Search for the cell housing the specified text and yield its (x, y) center coordinate. 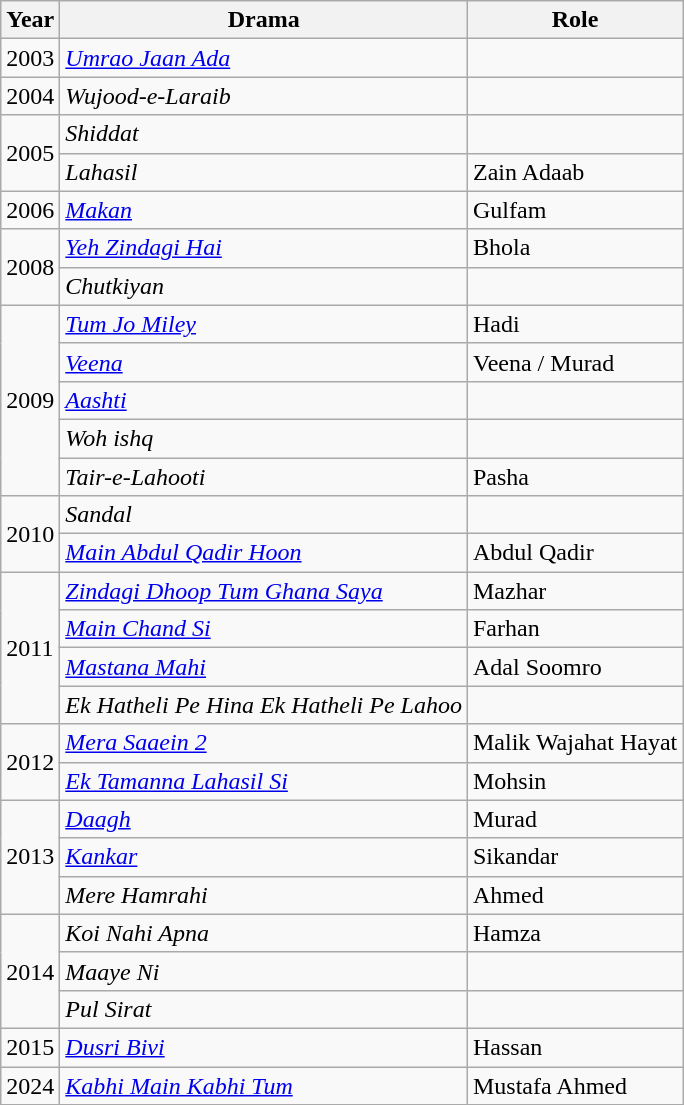
2024 (30, 1085)
Dusri Bivi (264, 1047)
Gulfam (574, 210)
2009 (30, 400)
2010 (30, 534)
2006 (30, 210)
Main Chand Si (264, 629)
Adal Soomro (574, 667)
2012 (30, 762)
Ek Tamanna Lahasil Si (264, 781)
Mustafa Ahmed (574, 1085)
Pul Sirat (264, 1009)
Malik Wajahat Hayat (574, 743)
Mere Hamrahi (264, 895)
Year (30, 20)
Aashti (264, 400)
Hadi (574, 324)
Chutkiyan (264, 286)
Pasha (574, 477)
Veena (264, 362)
Mera Saaein 2 (264, 743)
2014 (30, 971)
Mastana Mahi (264, 667)
Hassan (574, 1047)
Woh ishq (264, 438)
Role (574, 20)
2008 (30, 267)
Shiddat (264, 134)
2015 (30, 1047)
Kankar (264, 857)
Sikandar (574, 857)
Mazhar (574, 591)
2013 (30, 857)
Main Abdul Qadir Hoon (264, 553)
Zain Adaab (574, 172)
Farhan (574, 629)
Maaye Ni (264, 971)
Murad (574, 819)
Yeh Zindagi Hai (264, 248)
Tair-e-Lahooti (264, 477)
Lahasil (264, 172)
Drama (264, 20)
Veena / Murad (574, 362)
2004 (30, 96)
Abdul Qadir (574, 553)
Hamza (574, 933)
Mohsin (574, 781)
Tum Jo Miley (264, 324)
Ahmed (574, 895)
2003 (30, 58)
Zindagi Dhoop Tum Ghana Saya (264, 591)
Kabhi Main Kabhi Tum (264, 1085)
Koi Nahi Apna (264, 933)
Wujood-e-Laraib (264, 96)
Umrao Jaan Ada (264, 58)
Makan (264, 210)
Daagh (264, 819)
Ek Hatheli Pe Hina Ek Hatheli Pe Lahoo (264, 705)
2011 (30, 648)
Sandal (264, 515)
2005 (30, 153)
Bhola (574, 248)
